Return [x, y] of the center of cell containing provided text 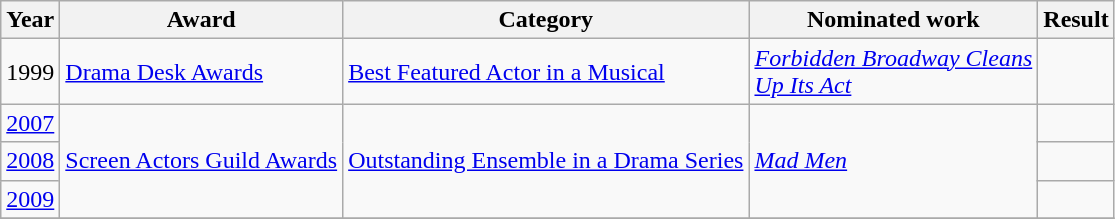
Nominated work [894, 20]
Result [1076, 20]
1999 [30, 72]
Category [546, 20]
Year [30, 20]
Outstanding Ensemble in a Drama Series [546, 161]
2008 [30, 161]
Screen Actors Guild Awards [202, 161]
Mad Men [894, 161]
Award [202, 20]
Drama Desk Awards [202, 72]
Best Featured Actor in a Musical [546, 72]
Forbidden Broadway Cleans Up Its Act [894, 72]
2009 [30, 199]
2007 [30, 123]
